Detect which cell encompasses the target text, then output its (x, y) center coordinate. 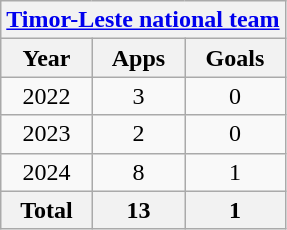
Year (46, 58)
13 (138, 210)
2024 (46, 172)
Apps (138, 58)
Timor-Leste national team (143, 20)
3 (138, 96)
8 (138, 172)
2023 (46, 134)
2 (138, 134)
Goals (235, 58)
2022 (46, 96)
Total (46, 210)
